Scan for the cell matching the given text and deliver its (x, y) coordinate at center. 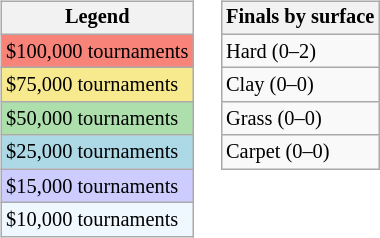
$75,000 tournaments (97, 85)
$100,000 tournaments (97, 51)
Hard (0–2) (300, 51)
$25,000 tournaments (97, 152)
Grass (0–0) (300, 119)
$15,000 tournaments (97, 186)
Legend (97, 18)
Finals by surface (300, 18)
Clay (0–0) (300, 85)
Carpet (0–0) (300, 152)
$10,000 tournaments (97, 220)
$50,000 tournaments (97, 119)
